For the text-containing cell, return its midpoint in [X, Y] coordinate format. 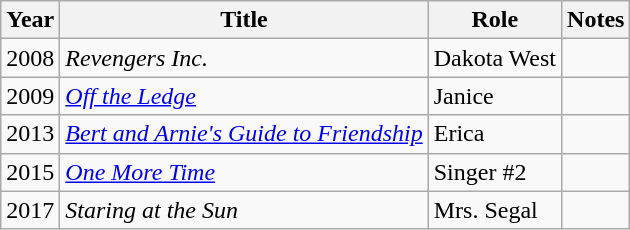
Staring at the Sun [244, 210]
Revengers Inc. [244, 58]
Singer #2 [494, 172]
Dakota West [494, 58]
Year [30, 20]
Janice [494, 96]
One More Time [244, 172]
2008 [30, 58]
Title [244, 20]
Erica [494, 134]
Bert and Arnie's Guide to Friendship [244, 134]
2013 [30, 134]
Notes [596, 20]
2009 [30, 96]
Role [494, 20]
Mrs. Segal [494, 210]
Off the Ledge [244, 96]
2017 [30, 210]
2015 [30, 172]
